Extract the [x, y] coordinate from the center of the cell holding the provided text.  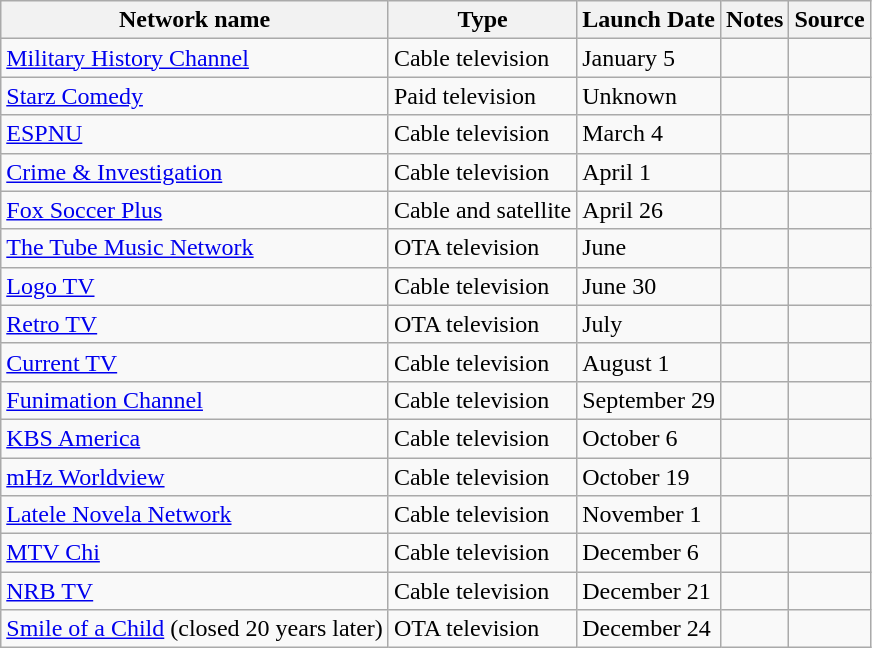
April 1 [649, 172]
Cable and satellite [482, 210]
Military History Channel [195, 58]
Type [482, 20]
The Tube Music Network [195, 248]
October 19 [649, 477]
March 4 [649, 134]
Fox Soccer Plus [195, 210]
Logo TV [195, 286]
April 26 [649, 210]
NRB TV [195, 591]
Current TV [195, 362]
Network name [195, 20]
December 21 [649, 591]
July [649, 324]
KBS America [195, 438]
MTV Chi [195, 553]
December 24 [649, 629]
ESPNU [195, 134]
Unknown [649, 96]
Launch Date [649, 20]
Paid television [482, 96]
January 5 [649, 58]
mHz Worldview [195, 477]
Starz Comedy [195, 96]
June 30 [649, 286]
Source [830, 20]
Retro TV [195, 324]
October 6 [649, 438]
Crime & Investigation [195, 172]
Notes [754, 20]
June [649, 248]
September 29 [649, 400]
Funimation Channel [195, 400]
August 1 [649, 362]
November 1 [649, 515]
Latele Novela Network [195, 515]
Smile of a Child (closed 20 years later) [195, 629]
December 6 [649, 553]
